Provide the [X, Y] coordinate of the cell's center where the given text is located.  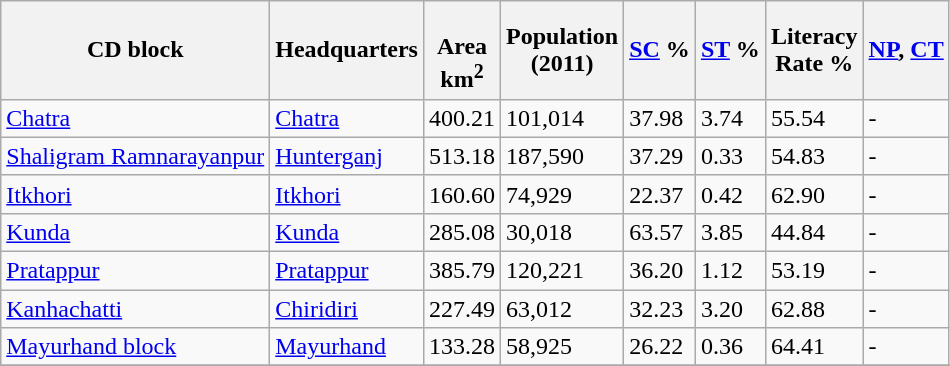
Population(2011) [562, 50]
30,018 [562, 232]
37.98 [660, 118]
Headquarters [347, 50]
Areakm2 [462, 50]
Mayurhand [347, 347]
0.42 [730, 194]
64.41 [814, 347]
227.49 [462, 309]
22.37 [660, 194]
63,012 [562, 309]
0.36 [730, 347]
Hunterganj [347, 156]
44.84 [814, 232]
400.21 [462, 118]
3.20 [730, 309]
Literacy Rate % [814, 50]
ST % [730, 50]
1.12 [730, 271]
SC % [660, 50]
36.20 [660, 271]
Chiridiri [347, 309]
285.08 [462, 232]
58,925 [562, 347]
NP, CT [906, 50]
55.54 [814, 118]
37.29 [660, 156]
120,221 [562, 271]
385.79 [462, 271]
3.74 [730, 118]
63.57 [660, 232]
160.60 [462, 194]
Mayurhand block [136, 347]
26.22 [660, 347]
133.28 [462, 347]
32.23 [660, 309]
Shaligram Ramnarayanpur [136, 156]
54.83 [814, 156]
62.90 [814, 194]
101,014 [562, 118]
187,590 [562, 156]
62.88 [814, 309]
Kanhachatti [136, 309]
3.85 [730, 232]
513.18 [462, 156]
74,929 [562, 194]
CD block [136, 50]
53.19 [814, 271]
0.33 [730, 156]
